Extract the [X, Y] coordinate from the center of the cell holding the provided text.  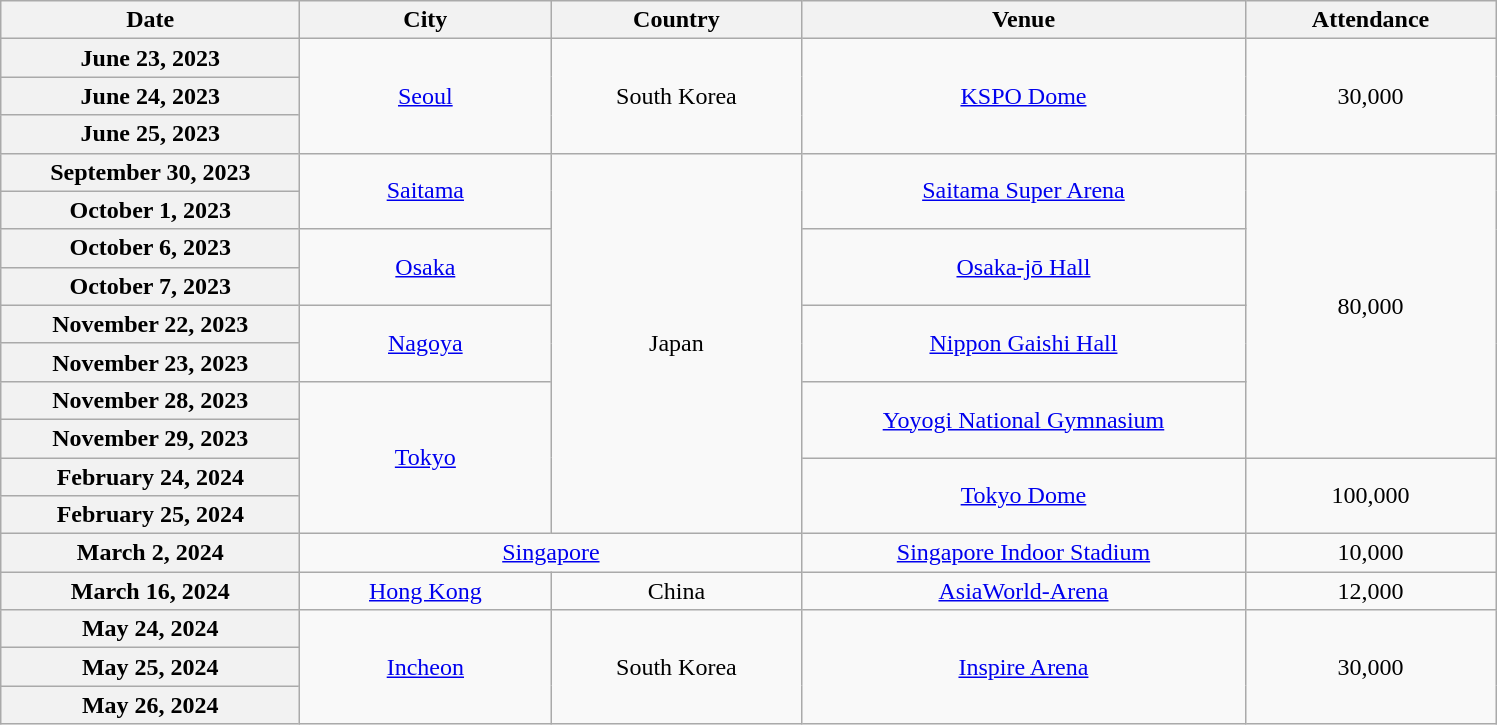
October 6, 2023 [150, 248]
Saitama [426, 191]
February 25, 2024 [150, 515]
March 16, 2024 [150, 591]
Venue [1024, 20]
Inspire Arena [1024, 667]
China [676, 591]
Saitama Super Arena [1024, 191]
October 7, 2023 [150, 286]
Incheon [426, 667]
June 25, 2023 [150, 134]
March 2, 2024 [150, 553]
November 29, 2023 [150, 438]
February 24, 2024 [150, 477]
May 26, 2024 [150, 705]
Nagoya [426, 343]
Japan [676, 344]
May 24, 2024 [150, 629]
Singapore [551, 553]
Osaka-jō Hall [1024, 267]
City [426, 20]
November 28, 2023 [150, 400]
Seoul [426, 96]
Tokyo Dome [1024, 496]
Osaka [426, 267]
Yoyogi National Gymnasium [1024, 419]
Hong Kong [426, 591]
KSPO Dome [1024, 96]
10,000 [1370, 553]
Singapore Indoor Stadium [1024, 553]
May 25, 2024 [150, 667]
12,000 [1370, 591]
October 1, 2023 [150, 210]
November 22, 2023 [150, 324]
100,000 [1370, 496]
June 24, 2023 [150, 96]
80,000 [1370, 305]
Date [150, 20]
Tokyo [426, 457]
November 23, 2023 [150, 362]
Country [676, 20]
June 23, 2023 [150, 58]
AsiaWorld-Arena [1024, 591]
Attendance [1370, 20]
September 30, 2023 [150, 172]
Nippon Gaishi Hall [1024, 343]
